Find where the given text appears and provide that cell's center as (x, y) coordinate. 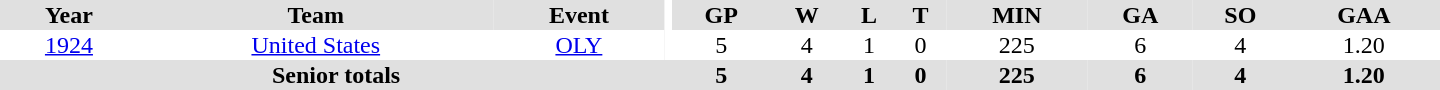
W (806, 15)
OLY (579, 45)
GA (1140, 15)
SO (1240, 15)
Senior totals (336, 75)
MIN (1016, 15)
L (868, 15)
GP (721, 15)
United States (316, 45)
GAA (1364, 15)
1924 (69, 45)
T (920, 15)
Team (316, 15)
Year (69, 15)
Event (579, 15)
